Provide the [x, y] coordinate of the cell's center where the given text is located.  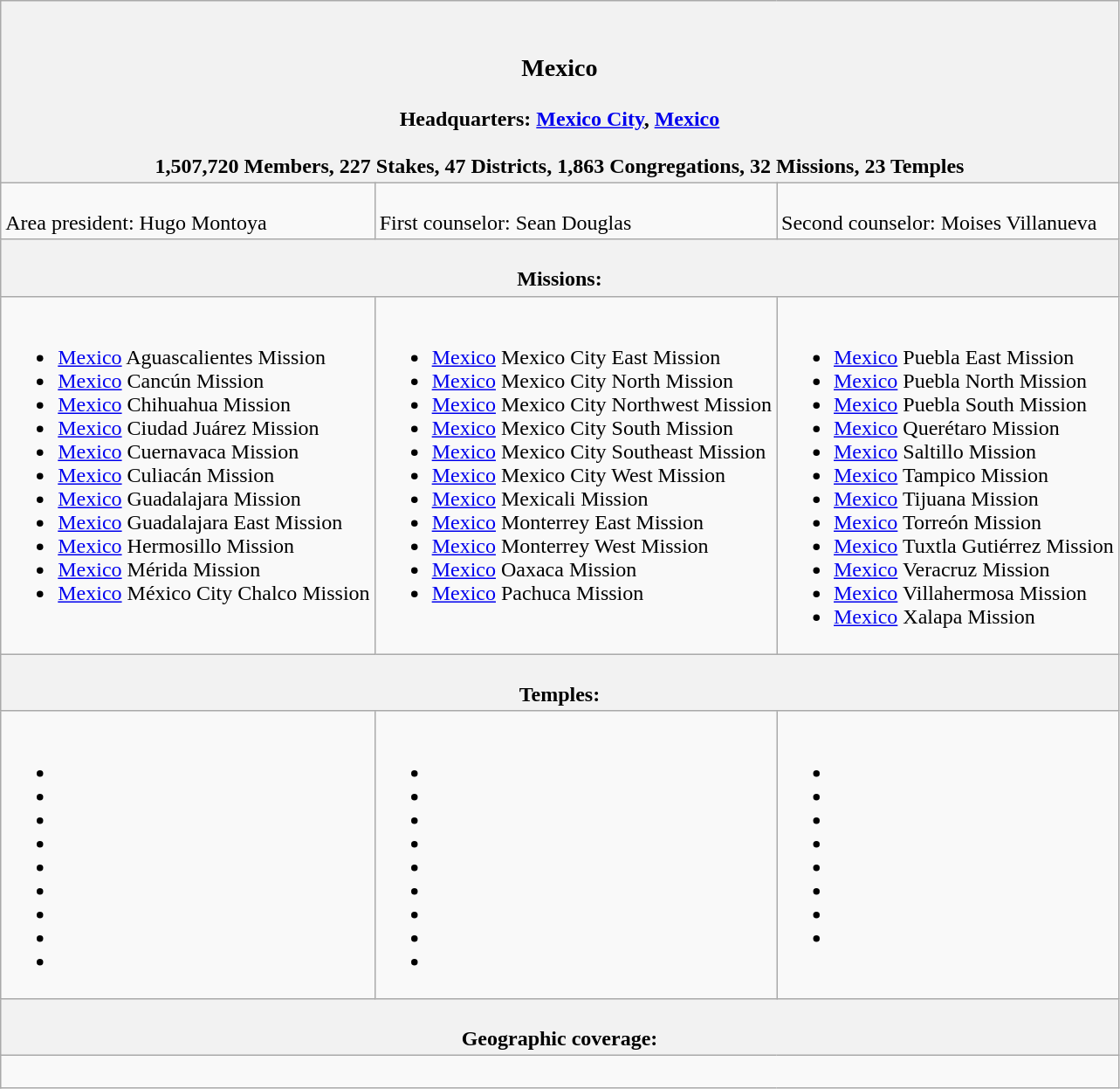
Second counselor: Moises Villanueva [948, 211]
Geographic coverage: [560, 1027]
Area president: Hugo Montoya [188, 211]
MexicoHeadquarters: Mexico City, Mexico1,507,720 Members, 227 Stakes, 47 Districts, 1,863 Congregations, 32 Missions, 23 Temples [560, 92]
Temples: [560, 683]
Missions: [560, 267]
First counselor: Sean Douglas [575, 211]
